Extract the (X, Y) coordinate from the center of the cell holding the provided text.  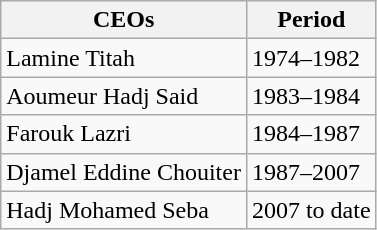
Period (311, 20)
CEOs (124, 20)
1984–1987 (311, 134)
Hadj Mohamed Seba (124, 210)
1987–2007 (311, 172)
1983–1984 (311, 96)
Farouk Lazri (124, 134)
Lamine Titah (124, 58)
Aoumeur Hadj Said (124, 96)
1974–1982 (311, 58)
Djamel Eddine Chouiter (124, 172)
2007 to date (311, 210)
